Return (x, y) of the center of cell containing provided text 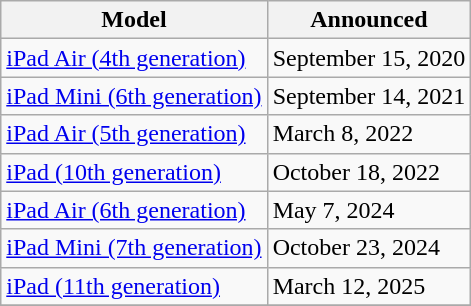
September 14, 2021 (369, 96)
iPad (10th generation) (134, 172)
Model (134, 20)
September 15, 2020 (369, 58)
iPad Mini (7th generation) (134, 248)
iPad Mini (6th generation) (134, 96)
May 7, 2024 (369, 210)
iPad Air (4th generation) (134, 58)
October 23, 2024 (369, 248)
March 12, 2025 (369, 286)
iPad (11th generation) (134, 286)
March 8, 2022 (369, 134)
Announced (369, 20)
iPad Air (6th generation) (134, 210)
October 18, 2022 (369, 172)
iPad Air (5th generation) (134, 134)
